Identify which cell holds the provided text, then report its (x, y) central coordinate. 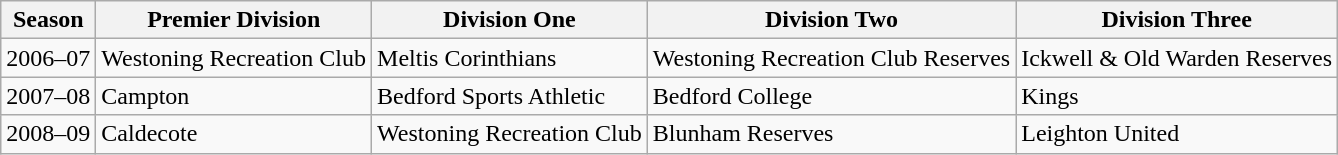
Division One (510, 20)
Division Three (1177, 20)
Blunham Reserves (831, 134)
Bedford College (831, 96)
Ickwell & Old Warden Reserves (1177, 58)
2007–08 (48, 96)
Westoning Recreation Club Reserves (831, 58)
Premier Division (234, 20)
2008–09 (48, 134)
Caldecote (234, 134)
Campton (234, 96)
2006–07 (48, 58)
Bedford Sports Athletic (510, 96)
Kings (1177, 96)
Leighton United (1177, 134)
Division Two (831, 20)
Meltis Corinthians (510, 58)
Season (48, 20)
